Return [X, Y] of the center of cell containing provided text 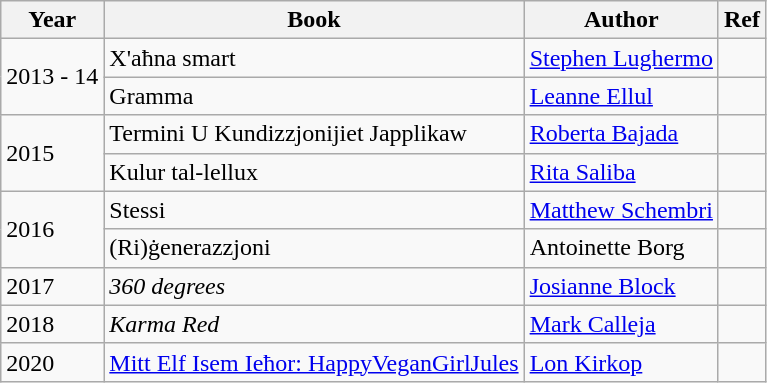
Karma Red [314, 324]
Termini U Kundizzjonijiet Japplikaw [314, 134]
Josianne Block [621, 286]
Roberta Bajada [621, 134]
Mitt Elf Isem Ieħor: HappyVeganGirlJules [314, 362]
Stephen Lughermo [621, 58]
Matthew Schembri [621, 210]
Mark Calleja [621, 324]
2020 [52, 362]
2018 [52, 324]
Leanne Ellul [621, 96]
(Ri)ġenerazzjoni [314, 248]
Gramma [314, 96]
Author [621, 20]
X'aħna smart [314, 58]
Kulur tal-lellux [314, 172]
2016 [52, 229]
Stessi [314, 210]
2013 - 14 [52, 77]
Rita Saliba [621, 172]
2017 [52, 286]
2015 [52, 153]
360 degrees [314, 286]
Ref [742, 20]
Antoinette Borg [621, 248]
Year [52, 20]
Book [314, 20]
Lon Kirkop [621, 362]
